Capture the cell that displays the provided text and extract its [x, y] central coordinate. 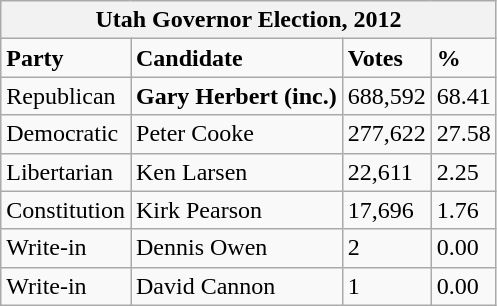
Kirk Pearson [236, 210]
2 [386, 248]
27.58 [464, 134]
688,592 [386, 96]
2.25 [464, 172]
David Cannon [236, 286]
17,696 [386, 210]
1 [386, 286]
1.76 [464, 210]
Democratic [66, 134]
Constitution [66, 210]
Gary Herbert (inc.) [236, 96]
277,622 [386, 134]
Party [66, 58]
Utah Governor Election, 2012 [249, 20]
Peter Cooke [236, 134]
Dennis Owen [236, 248]
Ken Larsen [236, 172]
Libertarian [66, 172]
% [464, 58]
68.41 [464, 96]
Votes [386, 58]
Republican [66, 96]
22,611 [386, 172]
Candidate [236, 58]
